Locate the cell with the specified text and output its (x, y) center coordinate. 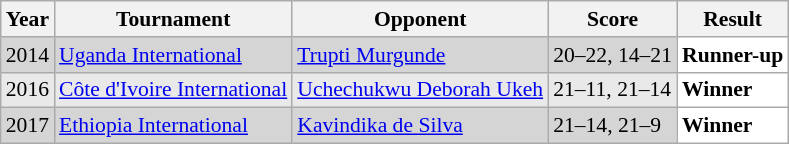
Uchechukwu Deborah Ukeh (420, 90)
20–22, 14–21 (612, 55)
Trupti Murgunde (420, 55)
Opponent (420, 19)
Result (732, 19)
21–14, 21–9 (612, 126)
2016 (28, 90)
Score (612, 19)
Tournament (173, 19)
Year (28, 19)
2014 (28, 55)
Kavindika de Silva (420, 126)
Ethiopia International (173, 126)
Côte d'Ivoire International (173, 90)
Runner-up (732, 55)
2017 (28, 126)
21–11, 21–14 (612, 90)
Uganda International (173, 55)
